Provide the [X, Y] coordinate of the cell's center where the given text is located.  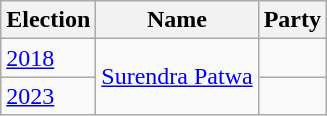
Party [292, 20]
2023 [48, 96]
Election [48, 20]
Name [177, 20]
2018 [48, 58]
Surendra Patwa [177, 77]
